From the cell containing the given text, extract its center point as (X, Y) coordinate. 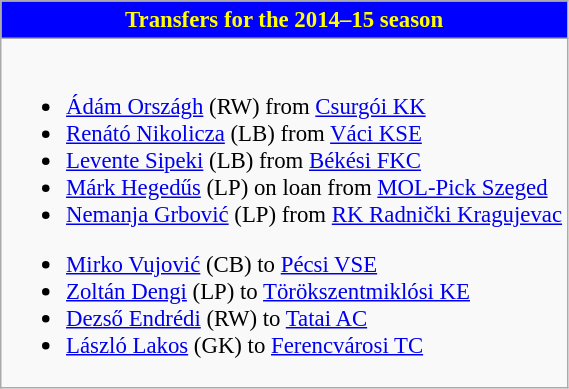
Transfers for the 2014–15 season (284, 20)
